Find where the given text appears and provide that cell's center as [X, Y] coordinate. 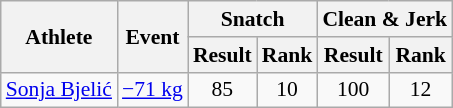
85 [222, 90]
100 [353, 90]
Event [152, 36]
12 [420, 90]
Athlete [59, 36]
Clean & Jerk [384, 19]
Sonja Bjelić [59, 90]
−71 kg [152, 90]
10 [288, 90]
Snatch [252, 19]
